Output the (X, Y) coordinate of the center of the cell containing the given text.  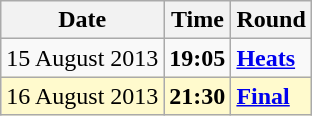
Heats (271, 58)
19:05 (198, 58)
Date (82, 20)
Round (271, 20)
15 August 2013 (82, 58)
Time (198, 20)
Final (271, 96)
21:30 (198, 96)
16 August 2013 (82, 96)
